Identify which cell holds the provided text, then report its (x, y) central coordinate. 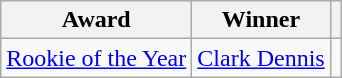
Rookie of the Year (96, 58)
Clark Dennis (261, 58)
Award (96, 20)
Winner (261, 20)
